Search for the cell housing the specified text and yield its [X, Y] center coordinate. 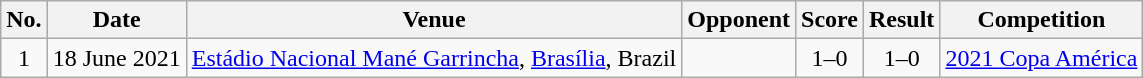
18 June 2021 [116, 58]
Opponent [739, 20]
Venue [434, 20]
No. [24, 20]
1 [24, 58]
Result [901, 20]
Date [116, 20]
2021 Copa América [1042, 58]
Score [830, 20]
Estádio Nacional Mané Garrincha, Brasília, Brazil [434, 58]
Competition [1042, 20]
